For the text-containing cell, return its midpoint in (X, Y) coordinate format. 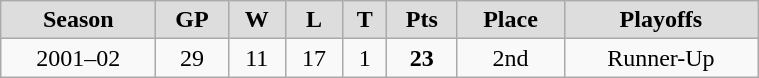
2001–02 (78, 58)
1 (365, 58)
Runner-Up (661, 58)
L (314, 20)
17 (314, 58)
Place (510, 20)
Playoffs (661, 20)
Pts (422, 20)
Season (78, 20)
29 (192, 58)
W (256, 20)
2nd (510, 58)
GP (192, 20)
23 (422, 58)
T (365, 20)
11 (256, 58)
